Identify which cell holds the provided text, then report its [X, Y] central coordinate. 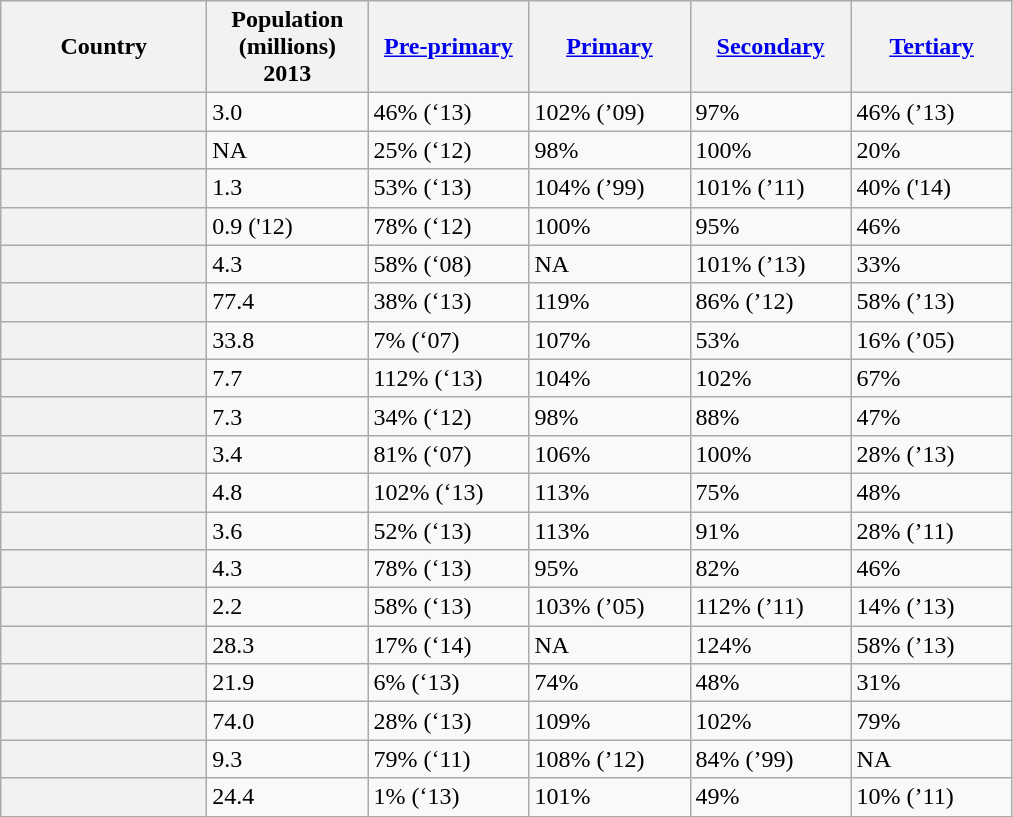
40% ('14) [932, 188]
78% (‘12) [448, 226]
Country [104, 47]
52% (‘13) [448, 531]
Population (millions) 2013 [288, 47]
53% (‘13) [448, 188]
91% [770, 531]
25% (‘12) [448, 150]
74.0 [288, 721]
34% (‘12) [448, 416]
3.6 [288, 531]
77.4 [288, 302]
20% [932, 150]
Secondary [770, 47]
1% (‘13) [448, 797]
106% [610, 454]
58% (‘08) [448, 264]
74% [610, 683]
7.3 [288, 416]
84% (’99) [770, 759]
49% [770, 797]
47% [932, 416]
82% [770, 569]
86% (’12) [770, 302]
28.3 [288, 645]
97% [770, 112]
3.0 [288, 112]
21.9 [288, 683]
17% (‘14) [448, 645]
112% (‘13) [448, 378]
16% (’05) [932, 340]
53% [770, 340]
2.2 [288, 607]
124% [770, 645]
107% [610, 340]
46% (‘13) [448, 112]
104% (’99) [610, 188]
38% (‘13) [448, 302]
31% [932, 683]
109% [610, 721]
101% (’11) [770, 188]
75% [770, 492]
28% (’11) [932, 531]
7% (‘07) [448, 340]
0.9 ('12) [288, 226]
102% (‘13) [448, 492]
101% (’13) [770, 264]
103% (’05) [610, 607]
104% [610, 378]
79% [932, 721]
7.7 [288, 378]
Pre-primary [448, 47]
14% (’13) [932, 607]
28% (’13) [932, 454]
1.3 [288, 188]
119% [610, 302]
4.8 [288, 492]
10% (’11) [932, 797]
6% (‘13) [448, 683]
33.8 [288, 340]
28% (‘13) [448, 721]
79% (‘11) [448, 759]
3.4 [288, 454]
108% (’12) [610, 759]
46% (’13) [932, 112]
67% [932, 378]
81% (‘07) [448, 454]
Tertiary [932, 47]
112% (’11) [770, 607]
78% (‘13) [448, 569]
102% (’09) [610, 112]
88% [770, 416]
101% [610, 797]
24.4 [288, 797]
Primary [610, 47]
33% [932, 264]
58% (‘13) [448, 607]
9.3 [288, 759]
